Capture the cell that displays the provided text and extract its [X, Y] central coordinate. 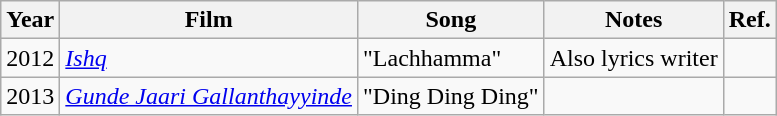
2013 [30, 96]
"Lachhamma" [450, 58]
Notes [634, 20]
Year [30, 20]
Also lyrics writer [634, 58]
2012 [30, 58]
Ref. [750, 20]
Gunde Jaari Gallanthayyinde [209, 96]
Film [209, 20]
Ishq [209, 58]
Song [450, 20]
"Ding Ding Ding" [450, 96]
